Search for the cell housing the specified text and yield its [X, Y] center coordinate. 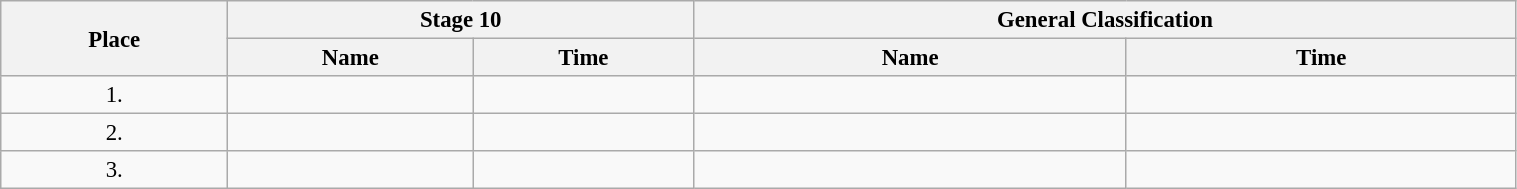
1. [114, 95]
2. [114, 133]
3. [114, 170]
General Classification [1105, 20]
Place [114, 38]
Stage 10 [461, 20]
